Identify which cell holds the provided text, then report its (X, Y) central coordinate. 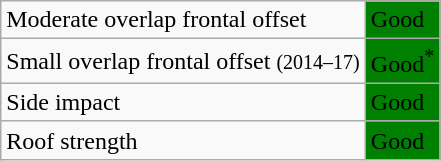
Moderate overlap frontal offset (184, 20)
Side impact (184, 102)
Good* (402, 62)
Small overlap frontal offset (2014–17) (184, 62)
Roof strength (184, 140)
